For the text-containing cell, return its midpoint in [x, y] coordinate format. 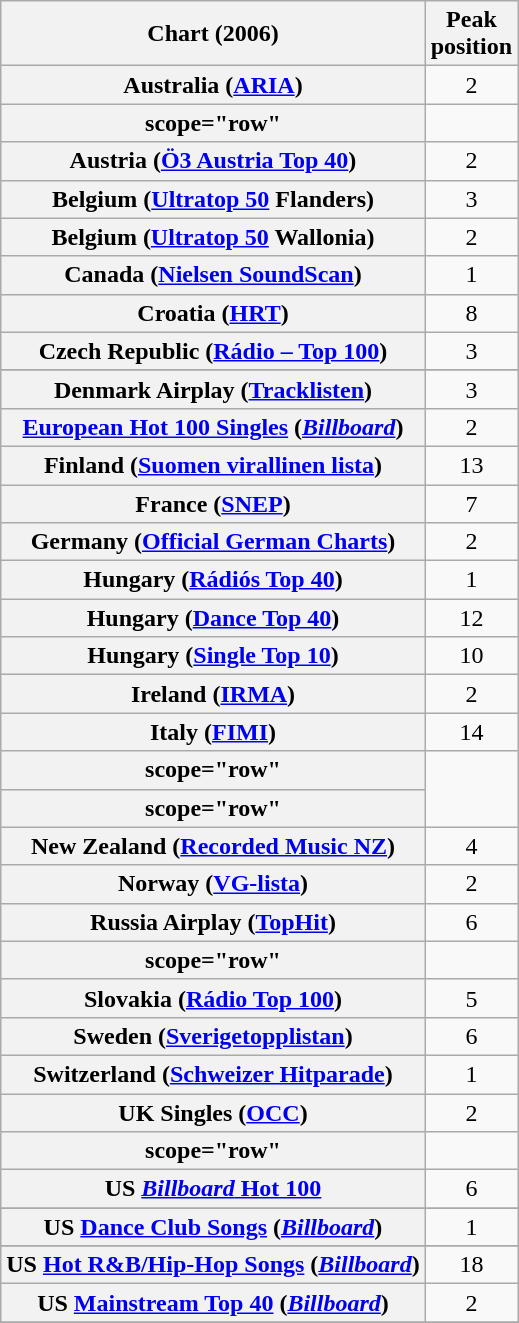
US Hot R&B/Hip-Hop Songs (Billboard) [213, 1265]
12 [471, 618]
7 [471, 503]
5 [471, 998]
Austria (Ö3 Austria Top 40) [213, 161]
14 [471, 732]
Australia (ARIA) [213, 85]
New Zealand (Recorded Music NZ) [213, 846]
US Dance Club Songs (Billboard) [213, 1227]
10 [471, 656]
Hungary (Rádiós Top 40) [213, 580]
US Billboard Hot 100 [213, 1189]
Finland (Suomen virallinen lista) [213, 465]
Czech Republic (Rádio – Top 100) [213, 351]
Sweden (Sverigetopplistan) [213, 1036]
Ireland (IRMA) [213, 694]
8 [471, 313]
Switzerland (Schweizer Hitparade) [213, 1074]
Norway (VG-lista) [213, 884]
18 [471, 1265]
13 [471, 465]
Croatia (HRT) [213, 313]
Chart (2006) [213, 34]
Italy (FIMI) [213, 732]
Slovakia (Rádio Top 100) [213, 998]
Hungary (Single Top 10) [213, 656]
Germany (Official German Charts) [213, 542]
4 [471, 846]
Denmark Airplay (Tracklisten) [213, 389]
France (SNEP) [213, 503]
UK Singles (OCC) [213, 1113]
Canada (Nielsen SoundScan) [213, 275]
Belgium (Ultratop 50 Wallonia) [213, 237]
Belgium (Ultratop 50 Flanders) [213, 199]
European Hot 100 Singles (Billboard) [213, 427]
Peakposition [471, 34]
US Mainstream Top 40 (Billboard) [213, 1303]
Russia Airplay (TopHit) [213, 922]
Hungary (Dance Top 40) [213, 618]
